Search for the cell housing the specified text and yield its (x, y) center coordinate. 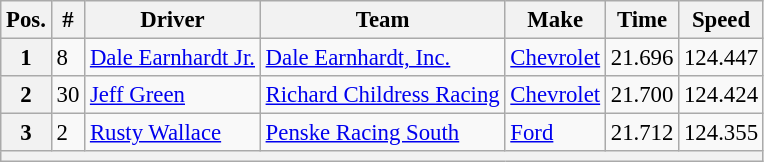
Time (642, 20)
Jeff Green (173, 95)
124.355 (722, 133)
3 (26, 133)
21.700 (642, 95)
Richard Childress Racing (382, 95)
Team (382, 20)
Speed (722, 20)
Make (555, 20)
Dale Earnhardt Jr. (173, 58)
Driver (173, 20)
Penske Racing South (382, 133)
124.447 (722, 58)
21.696 (642, 58)
Dale Earnhardt, Inc. (382, 58)
# (68, 20)
30 (68, 95)
Rusty Wallace (173, 133)
Ford (555, 133)
124.424 (722, 95)
21.712 (642, 133)
8 (68, 58)
Pos. (26, 20)
1 (26, 58)
